Search for the cell housing the specified text and yield its (x, y) center coordinate. 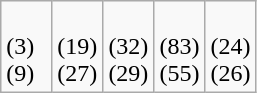
(3) (9) (26, 47)
(83) (55) (180, 47)
(19) (27) (78, 47)
(24) (26) (230, 47)
(32) (29) (128, 47)
